Capture the cell that displays the provided text and extract its [X, Y] central coordinate. 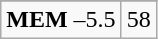
58 [138, 20]
MEM –5.5 [61, 20]
